Detect which cell encompasses the target text, then output its [x, y] center coordinate. 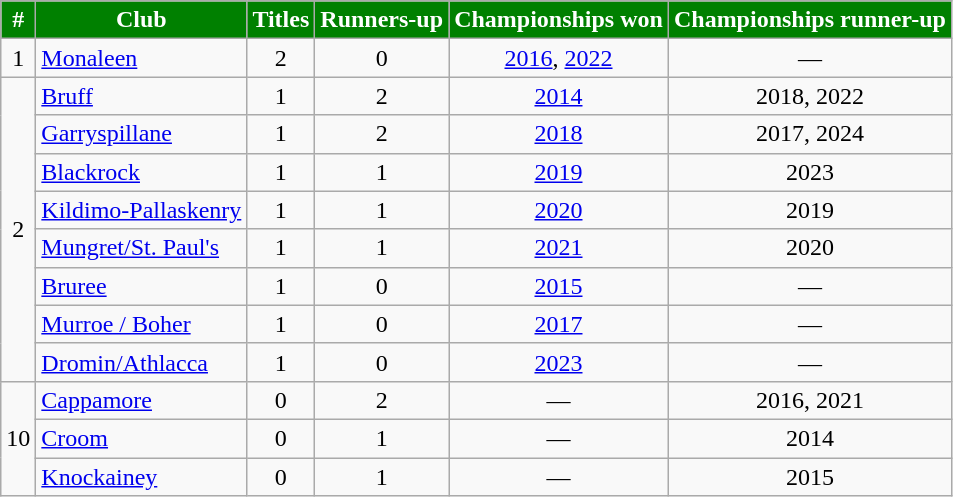
2016, 2021 [810, 400]
Runners-up [382, 20]
10 [18, 438]
Murroe / Boher [142, 324]
Cappamore [142, 400]
Championships runner-up [810, 20]
# [18, 20]
2018 [559, 134]
Mungret/St. Paul's [142, 248]
2017, 2024 [810, 134]
Kildimo-Pallaskenry [142, 210]
Dromin/Athlacca [142, 362]
Garryspillane [142, 134]
Croom [142, 438]
Blackrock [142, 172]
Knockainey [142, 477]
Bruff [142, 96]
Championships won [559, 20]
2021 [559, 248]
Monaleen [142, 58]
Titles [281, 20]
Bruree [142, 286]
2016, 2022 [559, 58]
2018, 2022 [810, 96]
Club [142, 20]
2017 [559, 324]
